Determine the (X, Y) coordinate at the center of the cell enclosing the given text.  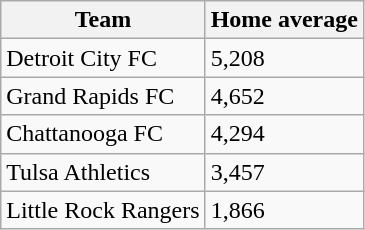
1,866 (284, 210)
Little Rock Rangers (103, 210)
Tulsa Athletics (103, 172)
Team (103, 20)
Detroit City FC (103, 58)
Chattanooga FC (103, 134)
Grand Rapids FC (103, 96)
3,457 (284, 172)
Home average (284, 20)
4,652 (284, 96)
5,208 (284, 58)
4,294 (284, 134)
